Locate the cell with the specified text and output its [x, y] center coordinate. 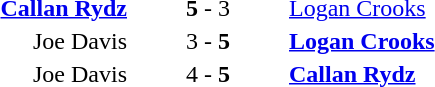
3 - 5 [208, 41]
